For the text-containing cell, return its midpoint in [X, Y] coordinate format. 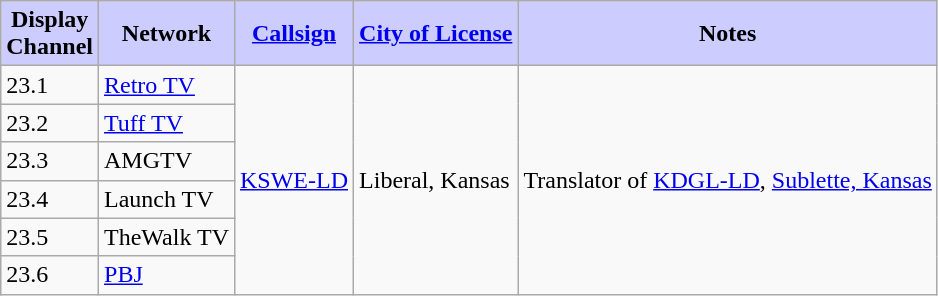
Translator of KDGL-LD, Sublette, Kansas [728, 180]
23.5 [50, 237]
23.3 [50, 161]
23.4 [50, 199]
TheWalk TV [167, 237]
23.1 [50, 85]
Retro TV [167, 85]
KSWE-LD [294, 180]
Tuff TV [167, 123]
Notes [728, 34]
23.2 [50, 123]
23.6 [50, 275]
PBJ [167, 275]
Callsign [294, 34]
Launch TV [167, 199]
City of License [436, 34]
AMGTV [167, 161]
DisplayChannel [50, 34]
Network [167, 34]
Liberal, Kansas [436, 180]
